Find where the given text appears and provide that cell's center as (x, y) coordinate. 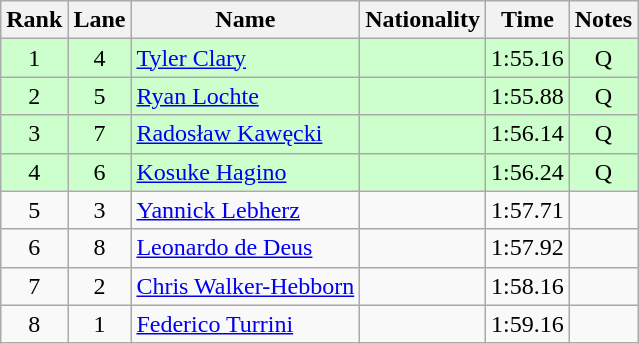
Kosuke Hagino (246, 172)
Ryan Lochte (246, 96)
1:57.92 (527, 248)
Nationality (423, 20)
Tyler Clary (246, 58)
1:58.16 (527, 286)
Time (527, 20)
1:55.16 (527, 58)
1:55.88 (527, 96)
Yannick Lebherz (246, 210)
1:59.16 (527, 324)
Chris Walker-Hebborn (246, 286)
Notes (603, 20)
Name (246, 20)
1:56.24 (527, 172)
1:57.71 (527, 210)
1:56.14 (527, 134)
Rank (34, 20)
Radosław Kawęcki (246, 134)
Leonardo de Deus (246, 248)
Lane (100, 20)
Federico Turrini (246, 324)
